Return the [x, y] coordinate for the center point of the cell that contains the specified text.  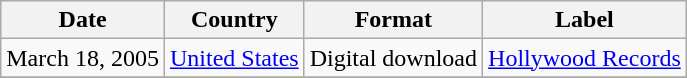
March 18, 2005 [83, 58]
Country [234, 20]
Label [585, 20]
Digital download [393, 58]
Date [83, 20]
Format [393, 20]
Hollywood Records [585, 58]
United States [234, 58]
